Extract the (x, y) coordinate from the center of the cell holding the provided text.  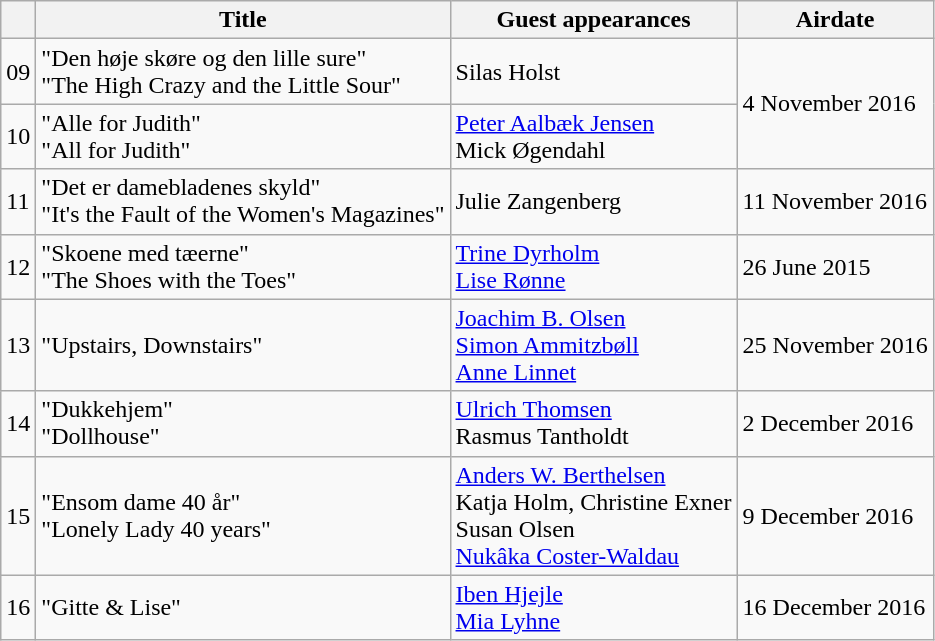
16 December 2016 (835, 608)
"Skoene med tæerne""The Shoes with the Toes" (243, 266)
"Upstairs, Downstairs" (243, 345)
Ulrich ThomsenRasmus Tantholdt (594, 424)
4 November 2016 (835, 104)
13 (18, 345)
09 (18, 72)
Julie Zangenberg (594, 202)
26 June 2015 (835, 266)
Joachim B. OlsenSimon AmmitzbøllAnne Linnet (594, 345)
"Det er damebladenes skyld""It's the Fault of the Women's Magazines" (243, 202)
2 December 2016 (835, 424)
Airdate (835, 20)
Guest appearances (594, 20)
9 December 2016 (835, 516)
"Gitte & Lise" (243, 608)
Peter Aalbæk JensenMick Øgendahl (594, 136)
Silas Holst (594, 72)
12 (18, 266)
Anders W. BerthelsenKatja Holm, Christine ExnerSusan OlsenNukâka Coster-Waldau (594, 516)
11 (18, 202)
16 (18, 608)
14 (18, 424)
Iben HjejleMia Lyhne (594, 608)
"Den høje skøre og den lille sure""The High Crazy and the Little Sour" (243, 72)
10 (18, 136)
"Alle for Judith""All for Judith" (243, 136)
Trine DyrholmLise Rønne (594, 266)
11 November 2016 (835, 202)
15 (18, 516)
"Ensom dame 40 år""Lonely Lady 40 years" (243, 516)
Title (243, 20)
25 November 2016 (835, 345)
"Dukkehjem""Dollhouse" (243, 424)
